Scan for the cell matching the given text and deliver its [X, Y] coordinate at center. 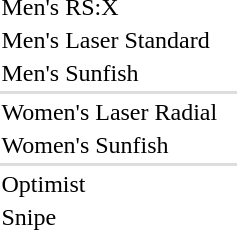
Men's Laser Standard [110, 40]
Women's Sunfish [110, 145]
Optimist [110, 184]
Women's Laser Radial [110, 112]
Men's Sunfish [110, 73]
